Find where the given text appears and provide that cell's center as (X, Y) coordinate. 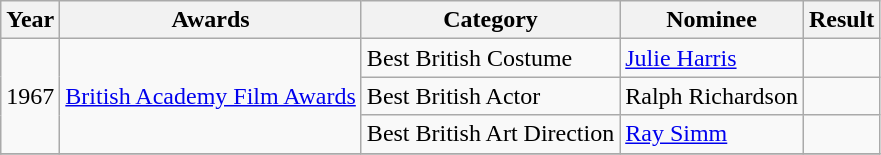
Best British Art Direction (490, 134)
Awards (211, 20)
Ray Simm (712, 134)
1967 (30, 96)
Ralph Richardson (712, 96)
Category (490, 20)
Best British Costume (490, 58)
Result (841, 20)
British Academy Film Awards (211, 96)
Year (30, 20)
Julie Harris (712, 58)
Best British Actor (490, 96)
Nominee (712, 20)
